Search for the cell housing the specified text and yield its [X, Y] center coordinate. 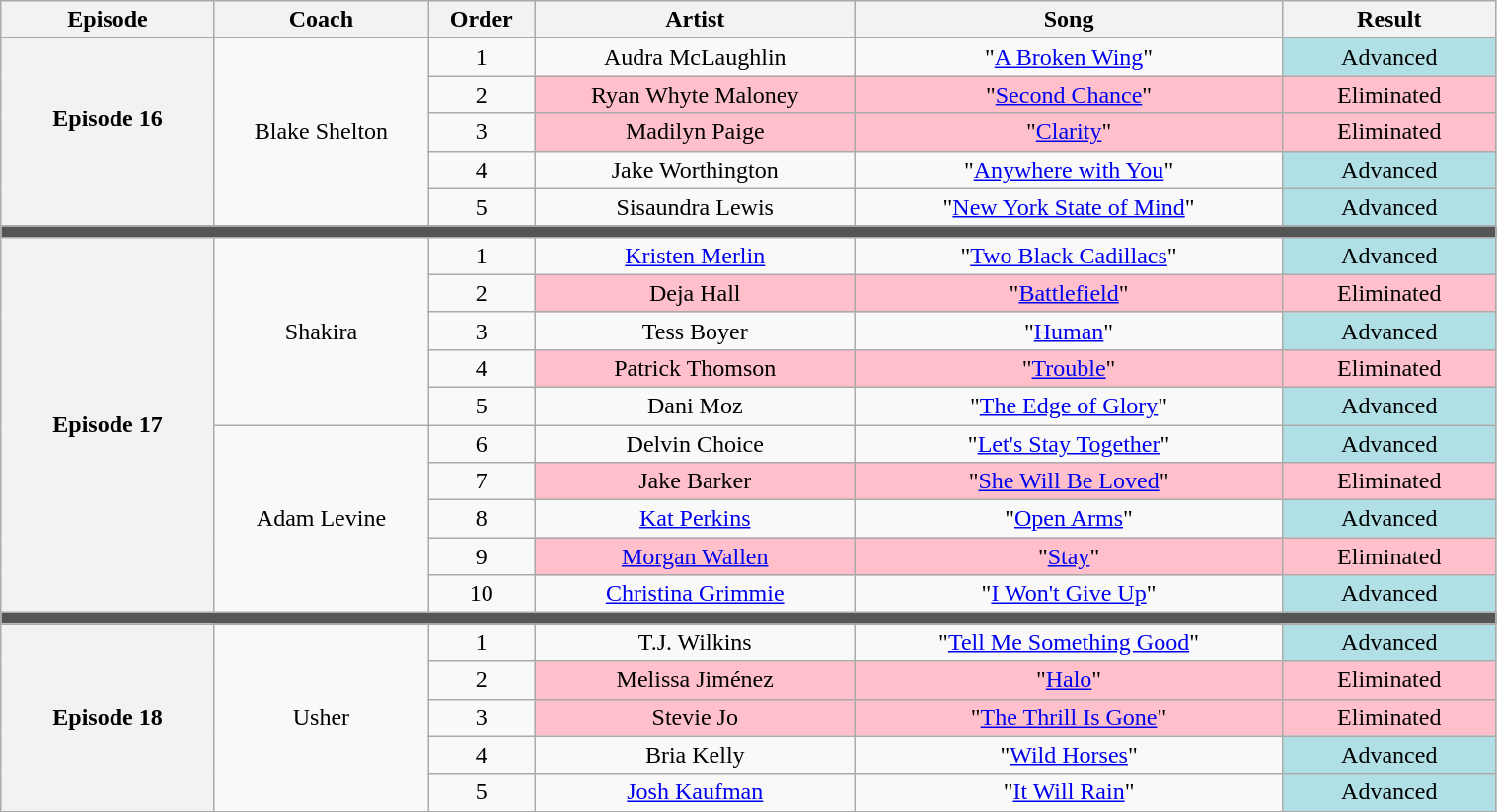
Audra McLaughlin [695, 57]
"The Thrill Is Gone" [1070, 717]
Tess Boyer [695, 331]
"She Will Be Loved" [1070, 481]
9 [482, 556]
Adam Levine [321, 518]
Usher [321, 717]
Stevie Jo [695, 717]
10 [482, 594]
Order [482, 20]
"Let's Stay Together" [1070, 443]
Ryan Whyte Maloney [695, 95]
"Stay" [1070, 556]
Dani Moz [695, 406]
"Clarity" [1070, 132]
Song [1070, 20]
"Wild Horses" [1070, 755]
Kat Perkins [695, 519]
"Halo" [1070, 680]
"New York State of Mind" [1070, 207]
"Tell Me Something Good" [1070, 642]
Christina Grimmie [695, 594]
"Two Black Cadillacs" [1070, 256]
Bria Kelly [695, 755]
"It Will Rain" [1070, 792]
Artist [695, 20]
Episode [108, 20]
Coach [321, 20]
Josh Kaufman [695, 792]
Patrick Thomson [695, 368]
"Trouble" [1070, 368]
"I Won't Give Up" [1070, 594]
"Open Arms" [1070, 519]
Morgan Wallen [695, 556]
6 [482, 443]
"Second Chance" [1070, 95]
Melissa Jiménez [695, 680]
Jake Worthington [695, 170]
Result [1389, 20]
"Battlefield" [1070, 293]
Episode 17 [108, 424]
Sisaundra Lewis [695, 207]
Delvin Choice [695, 443]
8 [482, 519]
Kristen Merlin [695, 256]
Episode 16 [108, 132]
T.J. Wilkins [695, 642]
"Human" [1070, 331]
Madilyn Paige [695, 132]
"Anywhere with You" [1070, 170]
Blake Shelton [321, 132]
"A Broken Wing" [1070, 57]
Jake Barker [695, 481]
7 [482, 481]
Deja Hall [695, 293]
Shakira [321, 331]
"The Edge of Glory" [1070, 406]
Episode 18 [108, 717]
